Identify which cell holds the provided text, then report its [x, y] central coordinate. 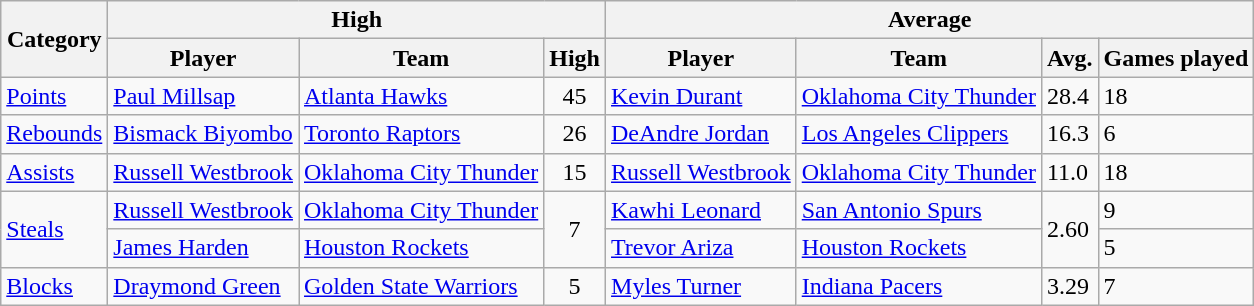
15 [575, 172]
Average [930, 20]
Avg. [1070, 58]
Draymond Green [204, 286]
Los Angeles Clippers [918, 134]
2.60 [1070, 229]
Points [54, 96]
9 [1176, 210]
James Harden [204, 248]
Bismack Biyombo [204, 134]
Kevin Durant [702, 96]
Kawhi Leonard [702, 210]
Blocks [54, 286]
Toronto Raptors [420, 134]
Trevor Ariza [702, 248]
Golden State Warriors [420, 286]
Indiana Pacers [918, 286]
Rebounds [54, 134]
Assists [54, 172]
Steals [54, 229]
28.4 [1070, 96]
16.3 [1070, 134]
Category [54, 39]
26 [575, 134]
DeAndre Jordan [702, 134]
Paul Millsap [204, 96]
45 [575, 96]
Myles Turner [702, 286]
6 [1176, 134]
11.0 [1070, 172]
San Antonio Spurs [918, 210]
Atlanta Hawks [420, 96]
3.29 [1070, 286]
Games played [1176, 58]
